Scan for the cell matching the given text and deliver its (X, Y) coordinate at center. 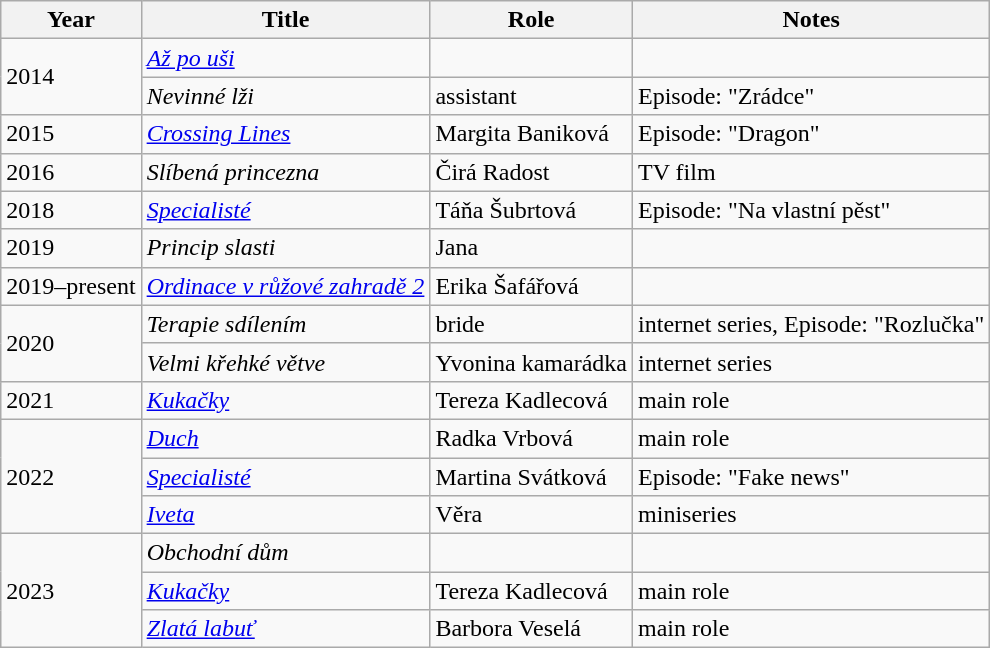
Obchodní dům (286, 553)
Crossing Lines (286, 134)
Episode: "Zrádce" (812, 96)
2018 (71, 210)
TV film (812, 172)
Slíbená princezna (286, 172)
2019–present (71, 286)
Episode: "Dragon" (812, 134)
Title (286, 20)
miniseries (812, 515)
Velmi křehké větve (286, 362)
internet series, Episode: "Rozlučka" (812, 324)
Nevinné lži (286, 96)
Táňa Šubrtová (532, 210)
Year (71, 20)
Čirá Radost (532, 172)
Terapie sdílením (286, 324)
Episode: "Fake news" (812, 477)
Ordinace v růžové zahradě 2 (286, 286)
Yvonina kamarádka (532, 362)
Martina Svátková (532, 477)
Jana (532, 248)
Barbora Veselá (532, 629)
Notes (812, 20)
Věra (532, 515)
internet series (812, 362)
Duch (286, 438)
Episode: "Na vlastní pěst" (812, 210)
2016 (71, 172)
Iveta (286, 515)
Zlatá labuť (286, 629)
2019 (71, 248)
2021 (71, 400)
2023 (71, 591)
Erika Šafářová (532, 286)
Radka Vrbová (532, 438)
Margita Baniková (532, 134)
Role (532, 20)
2014 (71, 77)
assistant (532, 96)
bride (532, 324)
Až po uši (286, 58)
2015 (71, 134)
2020 (71, 343)
Princip slasti (286, 248)
2022 (71, 476)
